Pinpoint the cell where the given text exists, returning its (X, Y) midpoint coordinate. 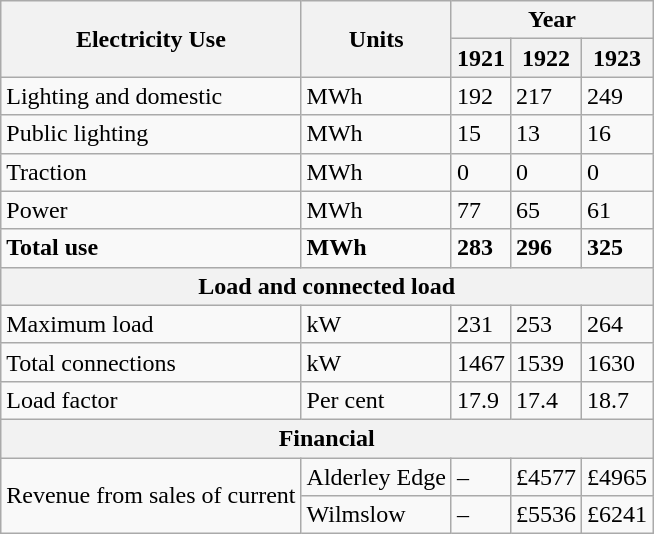
1539 (546, 362)
192 (480, 96)
Total connections (151, 362)
61 (618, 210)
65 (546, 210)
217 (546, 96)
Public lighting (151, 134)
Alderley Edge (376, 477)
£4577 (546, 477)
296 (546, 248)
1467 (480, 362)
Per cent (376, 400)
18.7 (618, 400)
249 (618, 96)
1922 (546, 58)
Financial (327, 438)
Total use (151, 248)
1630 (618, 362)
264 (618, 324)
Year (552, 20)
Wilmslow (376, 515)
£4965 (618, 477)
77 (480, 210)
283 (480, 248)
£6241 (618, 515)
15 (480, 134)
231 (480, 324)
Units (376, 39)
Traction (151, 172)
1923 (618, 58)
1921 (480, 58)
13 (546, 134)
£5536 (546, 515)
17.9 (480, 400)
325 (618, 248)
Maximum load (151, 324)
Power (151, 210)
17.4 (546, 400)
16 (618, 134)
253 (546, 324)
Electricity Use (151, 39)
Lighting and domestic (151, 96)
Load and connected load (327, 286)
Load factor (151, 400)
Revenue from sales of current (151, 496)
